Return (X, Y) of the center of cell containing provided text 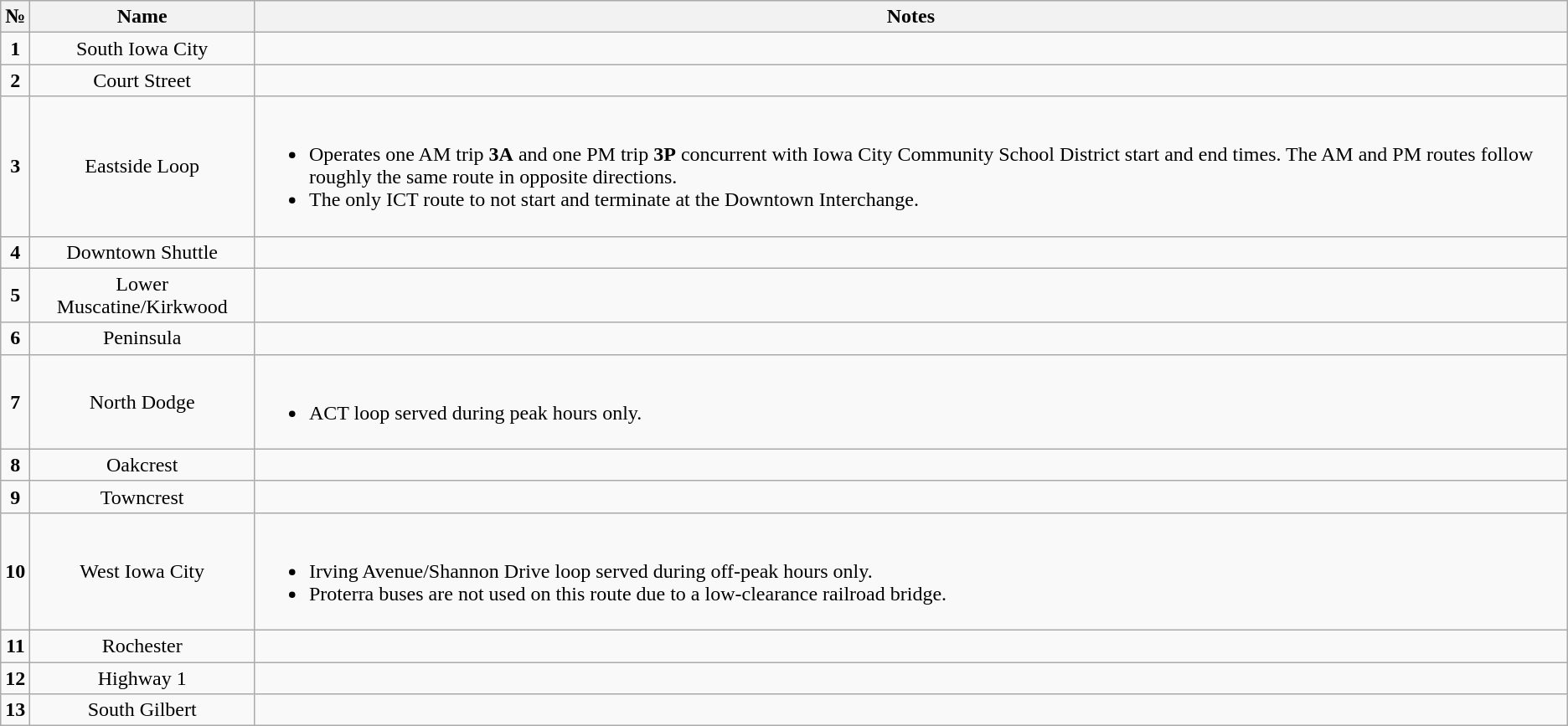
1 (15, 49)
13 (15, 710)
Name (142, 17)
3 (15, 166)
2 (15, 80)
Rochester (142, 646)
Lower Muscatine/Kirkwood (142, 295)
4 (15, 252)
5 (15, 295)
Irving Avenue/Shannon Drive loop served during off-peak hours only.Proterra buses are not used on this route due to a low-clearance railroad bridge. (910, 571)
North Dodge (142, 402)
11 (15, 646)
Highway 1 (142, 677)
9 (15, 497)
Court Street (142, 80)
Eastside Loop (142, 166)
West Iowa City (142, 571)
6 (15, 338)
Peninsula (142, 338)
South Iowa City (142, 49)
Oakcrest (142, 465)
10 (15, 571)
South Gilbert (142, 710)
12 (15, 677)
Notes (910, 17)
7 (15, 402)
Downtown Shuttle (142, 252)
ACT loop served during peak hours only. (910, 402)
№ (15, 17)
Towncrest (142, 497)
8 (15, 465)
